Identify which cell holds the provided text, then report its [X, Y] central coordinate. 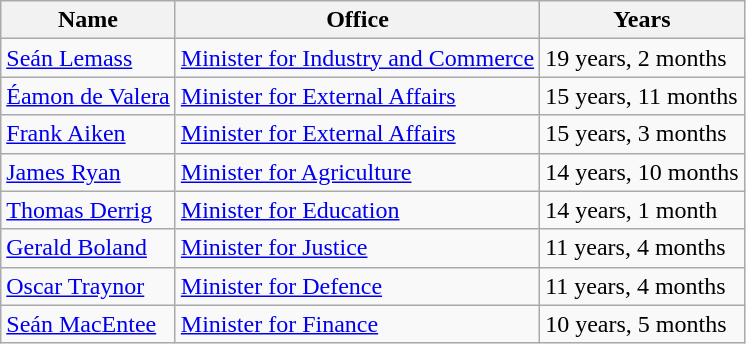
Oscar Traynor [88, 286]
Minister for Education [357, 210]
Éamon de Valera [88, 96]
19 years, 2 months [642, 58]
Minister for Justice [357, 248]
Minister for Finance [357, 324]
Thomas Derrig [88, 210]
James Ryan [88, 172]
Frank Aiken [88, 134]
Name [88, 20]
Seán MacEntee [88, 324]
15 years, 11 months [642, 96]
Minister for Industry and Commerce [357, 58]
14 years, 10 months [642, 172]
Seán Lemass [88, 58]
14 years, 1 month [642, 210]
15 years, 3 months [642, 134]
Minister for Agriculture [357, 172]
Minister for Defence [357, 286]
10 years, 5 months [642, 324]
Gerald Boland [88, 248]
Years [642, 20]
Office [357, 20]
